Locate the cell with the specified text and output its (X, Y) center coordinate. 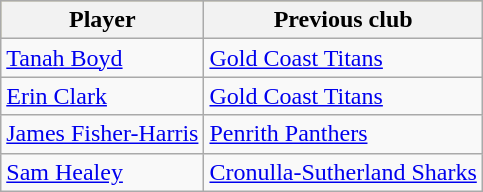
Cronulla-Sutherland Sharks (343, 172)
Previous club (343, 20)
Penrith Panthers (343, 134)
Sam Healey (102, 172)
James Fisher-Harris (102, 134)
Tanah Boyd (102, 58)
Player (102, 20)
Erin Clark (102, 96)
